Determine the [x, y] coordinate at the center of the cell enclosing the given text.  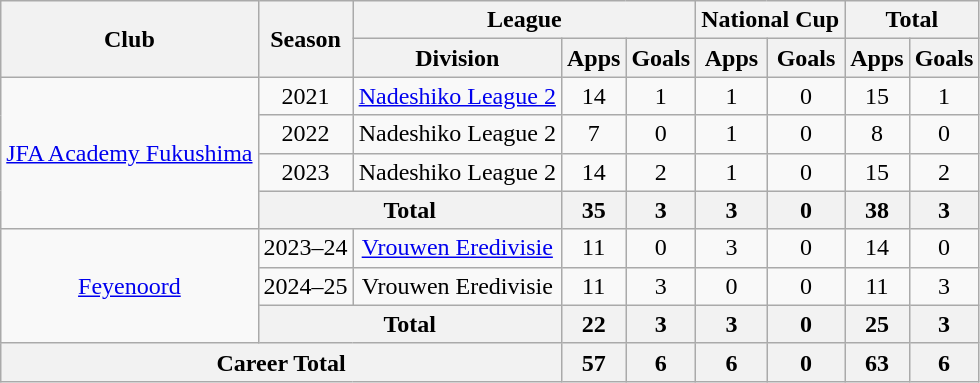
League [524, 20]
JFA Academy Fukushima [130, 153]
2022 [306, 134]
Feyenoord [130, 286]
2023–24 [306, 248]
National Cup [770, 20]
2024–25 [306, 286]
Career Total [282, 362]
2023 [306, 172]
8 [877, 134]
25 [877, 324]
7 [593, 134]
Season [306, 39]
57 [593, 362]
Division [457, 58]
38 [877, 210]
63 [877, 362]
Club [130, 39]
22 [593, 324]
35 [593, 210]
2021 [306, 96]
